Search for the cell housing the specified text and yield its (X, Y) center coordinate. 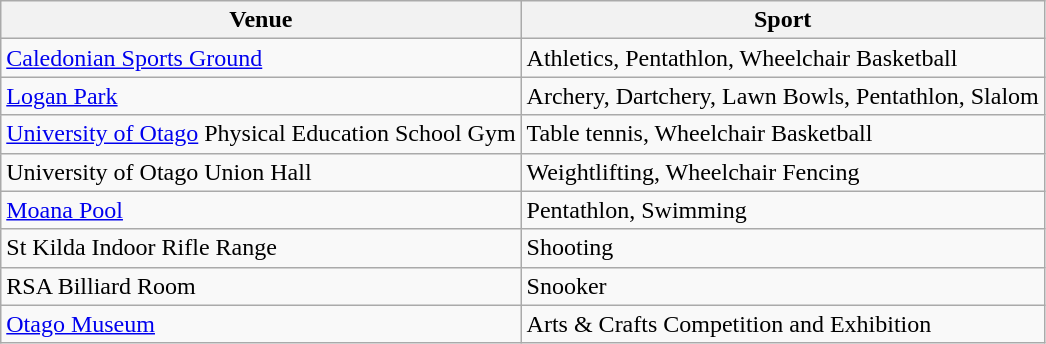
Shooting (782, 248)
Archery, Dartchery, Lawn Bowls, Pentathlon, Slalom (782, 96)
University of Otago Physical Education School Gym (261, 134)
Moana Pool (261, 210)
Snooker (782, 286)
Pentathlon, Swimming (782, 210)
University of Otago Union Hall (261, 172)
Table tennis, Wheelchair Basketball (782, 134)
St Kilda Indoor Rifle Range (261, 248)
Weightlifting, Wheelchair Fencing (782, 172)
Sport (782, 20)
Otago Museum (261, 324)
Athletics, Pentathlon, Wheelchair Basketball (782, 58)
Venue (261, 20)
Caledonian Sports Ground (261, 58)
RSA Billiard Room (261, 286)
Arts & Crafts Competition and Exhibition (782, 324)
Logan Park (261, 96)
